Return the (X, Y) coordinate for the center point of the cell that contains the specified text.  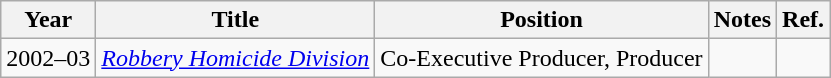
Position (542, 20)
Co-Executive Producer, Producer (542, 58)
Notes (742, 20)
Robbery Homicide Division (236, 58)
Title (236, 20)
Ref. (804, 20)
Year (48, 20)
2002–03 (48, 58)
